Capture the cell that displays the provided text and extract its (X, Y) central coordinate. 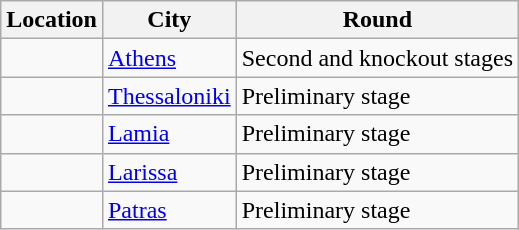
Second and knockout stages (377, 58)
Larissa (169, 172)
Location (52, 20)
Thessaloniki (169, 96)
Patras (169, 210)
Lamia (169, 134)
City (169, 20)
Athens (169, 58)
Round (377, 20)
